For the text-containing cell, return its midpoint in [X, Y] coordinate format. 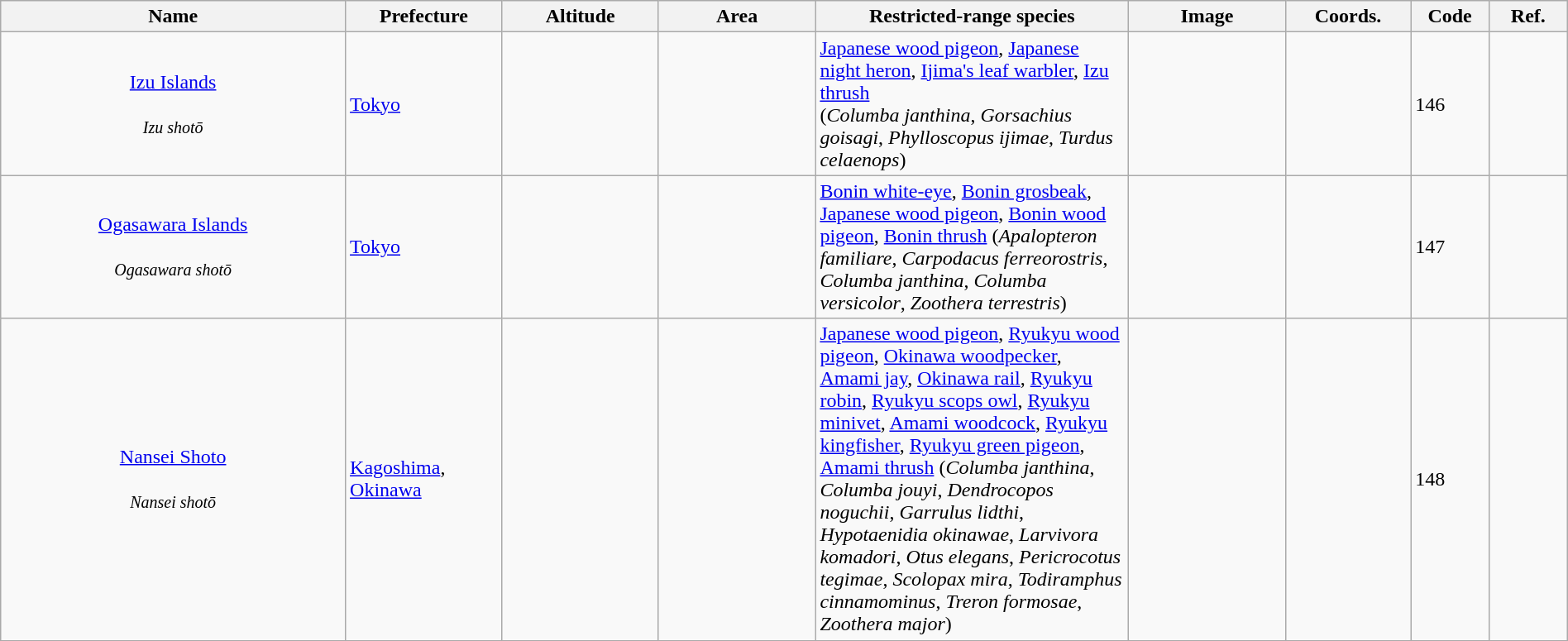
148 [1451, 480]
Nansei ShotoNansei shotō [174, 480]
Restricted-range species [973, 17]
Area [736, 17]
Coords. [1348, 17]
Ref. [1528, 17]
Code [1451, 17]
Prefecture [423, 17]
146 [1451, 104]
Kagoshima, Okinawa [423, 480]
Izu IslandsIzu shotō [174, 104]
Ogasawara IslandsOgasawara shotō [174, 246]
Altitude [581, 17]
Name [174, 17]
147 [1451, 246]
Image [1207, 17]
